Search for the cell housing the specified text and yield its [X, Y] center coordinate. 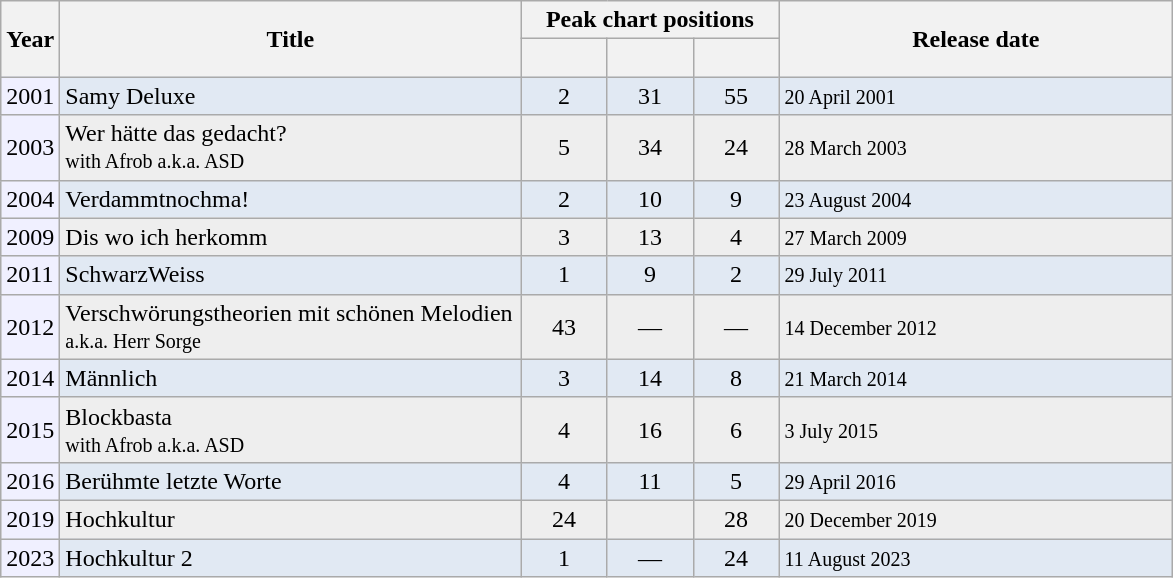
Männlich [290, 378]
2015 [30, 430]
Year [30, 39]
6 [736, 430]
2014 [30, 378]
Release date [976, 39]
Title [290, 39]
Samy Deluxe [290, 96]
Wer hätte das gedacht? with Afrob a.k.a. ASD [290, 148]
2023 [30, 557]
SchwarzWeiss [290, 275]
2001 [30, 96]
2003 [30, 148]
28 March 2003 [976, 148]
14 [650, 378]
31 [650, 96]
14 December 2012 [976, 326]
55 [736, 96]
Verschwörungstheorien mit schönen Melodien a.k.a. Herr Sorge [290, 326]
20 December 2019 [976, 519]
21 March 2014 [976, 378]
Peak chart positions [650, 20]
29 April 2016 [976, 481]
23 August 2004 [976, 199]
11 [650, 481]
10 [650, 199]
20 April 2001 [976, 96]
2016 [30, 481]
43 [564, 326]
8 [736, 378]
3 July 2015 [976, 430]
Berühmte letzte Worte [290, 481]
16 [650, 430]
34 [650, 148]
28 [736, 519]
2004 [30, 199]
29 July 2011 [976, 275]
2012 [30, 326]
2019 [30, 519]
11 August 2023 [976, 557]
Hochkultur [290, 519]
27 March 2009 [976, 237]
Hochkultur 2 [290, 557]
2009 [30, 237]
Dis wo ich herkomm [290, 237]
13 [650, 237]
Blockbasta with Afrob a.k.a. ASD [290, 430]
Verdammtnochma! [290, 199]
2011 [30, 275]
